Output the (x, y) coordinate of the center of the cell containing the given text.  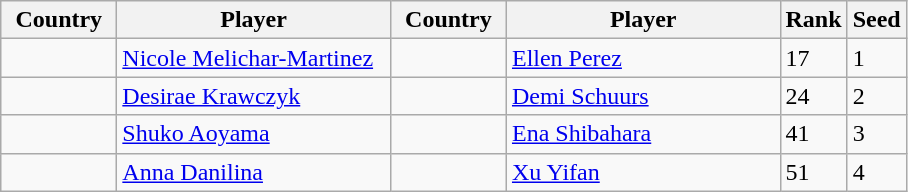
17 (814, 58)
Nicole Melichar-Martinez (254, 58)
Ena Shibahara (643, 134)
41 (814, 134)
Xu Yifan (643, 172)
24 (814, 96)
Desirae Krawczyk (254, 96)
Rank (814, 20)
4 (876, 172)
Anna Danilina (254, 172)
Shuko Aoyama (254, 134)
1 (876, 58)
2 (876, 96)
Ellen Perez (643, 58)
3 (876, 134)
51 (814, 172)
Seed (876, 20)
Demi Schuurs (643, 96)
